Locate the cell with the specified text and output its [x, y] center coordinate. 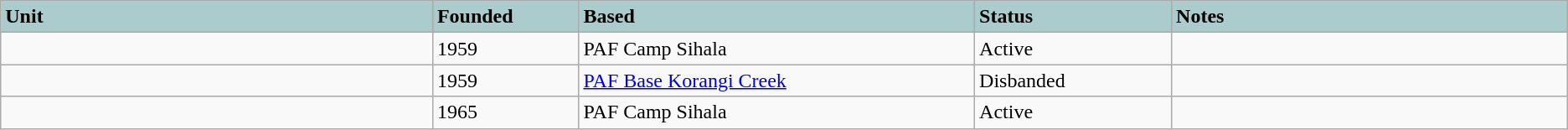
Founded [506, 17]
Disbanded [1074, 81]
Status [1074, 17]
Unit [217, 17]
Notes [1370, 17]
Based [777, 17]
PAF Base Korangi Creek [777, 81]
1965 [506, 112]
